Locate the cell with the specified text and output its (x, y) center coordinate. 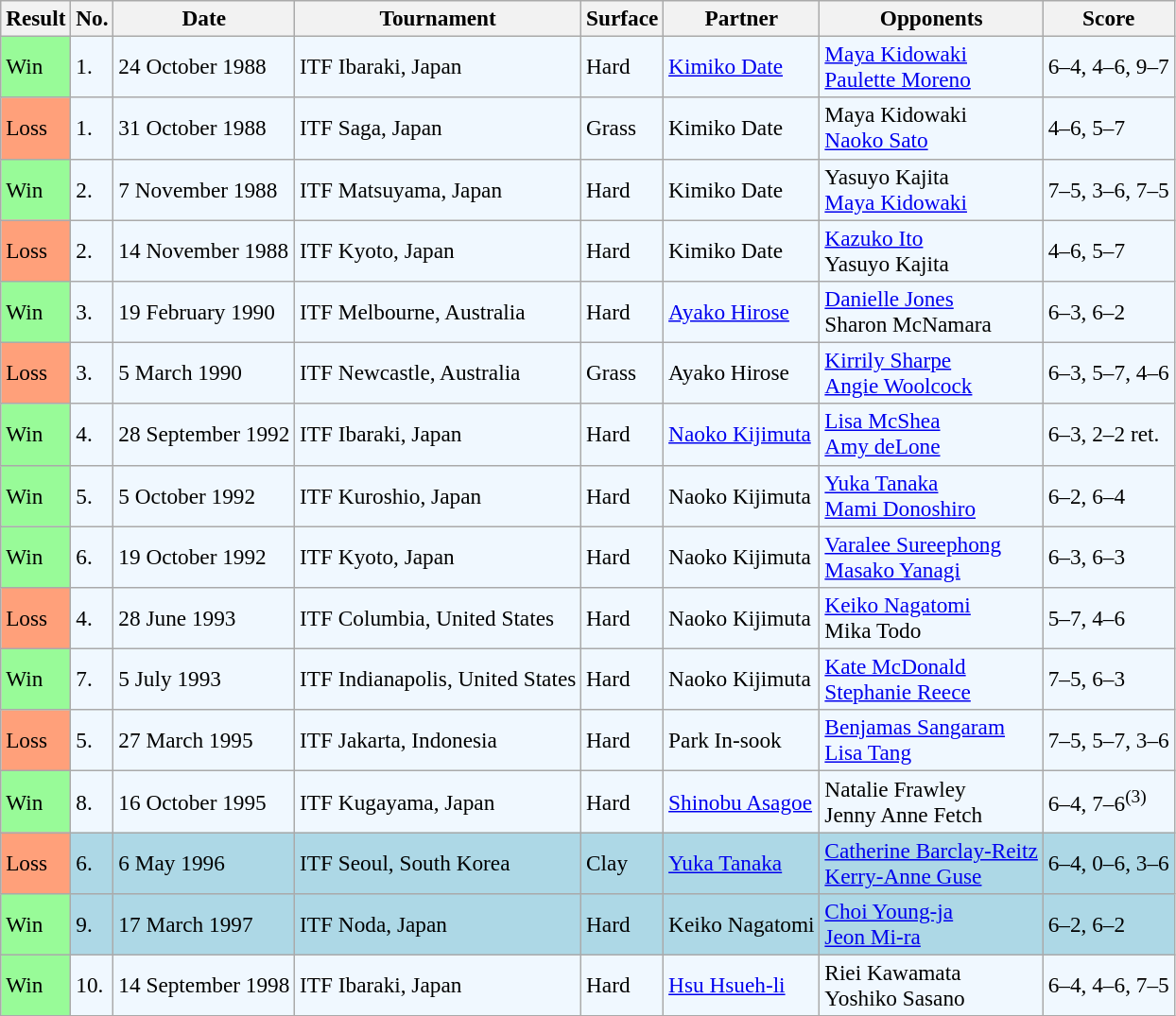
6–3, 5–7, 4–6 (1108, 372)
ITF Noda, Japan (439, 924)
7–5, 3–6, 7–5 (1108, 189)
ITF Seoul, South Korea (439, 862)
Natalie Frawley Jenny Anne Fetch (931, 801)
7–5, 5–7, 3–6 (1108, 741)
ITF Newcastle, Australia (439, 372)
Maya Kidowaki Naoko Sato (931, 129)
16 October 1995 (204, 801)
Park In-sook (741, 741)
ITF Melbourne, Australia (439, 312)
Benjamas Sangaram Lisa Tang (931, 741)
6–4, 0–6, 3–6 (1108, 862)
Choi Young-ja Jeon Mi-ra (931, 924)
24 October 1988 (204, 66)
Keiko Nagatomi (741, 924)
6–3, 6–2 (1108, 312)
6–2, 6–4 (1108, 495)
6 May 1996 (204, 862)
14 September 1998 (204, 985)
Hsu Hsueh-li (741, 985)
7. (93, 679)
6–2, 6–2 (1108, 924)
7–5, 6–3 (1108, 679)
Clay (622, 862)
6–4, 4–6, 9–7 (1108, 66)
Kate McDonald Stephanie Reece (931, 679)
Yasuyo Kajita Maya Kidowaki (931, 189)
19 February 1990 (204, 312)
Result (36, 18)
ITF Saga, Japan (439, 129)
Kazuko Ito Yasuyo Kajita (931, 250)
19 October 1992 (204, 556)
5 October 1992 (204, 495)
Lisa McShea Amy deLone (931, 435)
6–3, 2–2 ret. (1108, 435)
Date (204, 18)
ITF Kuroshio, Japan (439, 495)
Opponents (931, 18)
14 November 1988 (204, 250)
Maya Kidowaki Paulette Moreno (931, 66)
Riei Kawamata Yoshiko Sasano (931, 985)
Kirrily Sharpe Angie Woolcock (931, 372)
ITF Jakarta, Indonesia (439, 741)
Score (1108, 18)
Keiko Nagatomi Mika Todo (931, 618)
Catherine Barclay-Reitz Kerry-Anne Guse (931, 862)
No. (93, 18)
8. (93, 801)
27 March 1995 (204, 741)
9. (93, 924)
17 March 1997 (204, 924)
28 September 1992 (204, 435)
Surface (622, 18)
6–3, 6–3 (1108, 556)
Partner (741, 18)
Tournament (439, 18)
28 June 1993 (204, 618)
Yuka Tanaka Mami Donoshiro (931, 495)
6–4, 4–6, 7–5 (1108, 985)
7 November 1988 (204, 189)
Danielle Jones Sharon McNamara (931, 312)
5 July 1993 (204, 679)
Shinobu Asagoe (741, 801)
31 October 1988 (204, 129)
ITF Columbia, United States (439, 618)
6–4, 7–6(3) (1108, 801)
ITF Kugayama, Japan (439, 801)
5 March 1990 (204, 372)
10. (93, 985)
ITF Indianapolis, United States (439, 679)
ITF Matsuyama, Japan (439, 189)
Yuka Tanaka (741, 862)
Varalee Sureephong Masako Yanagi (931, 556)
5–7, 4–6 (1108, 618)
